Find where the given text appears and provide that cell's center as (X, Y) coordinate. 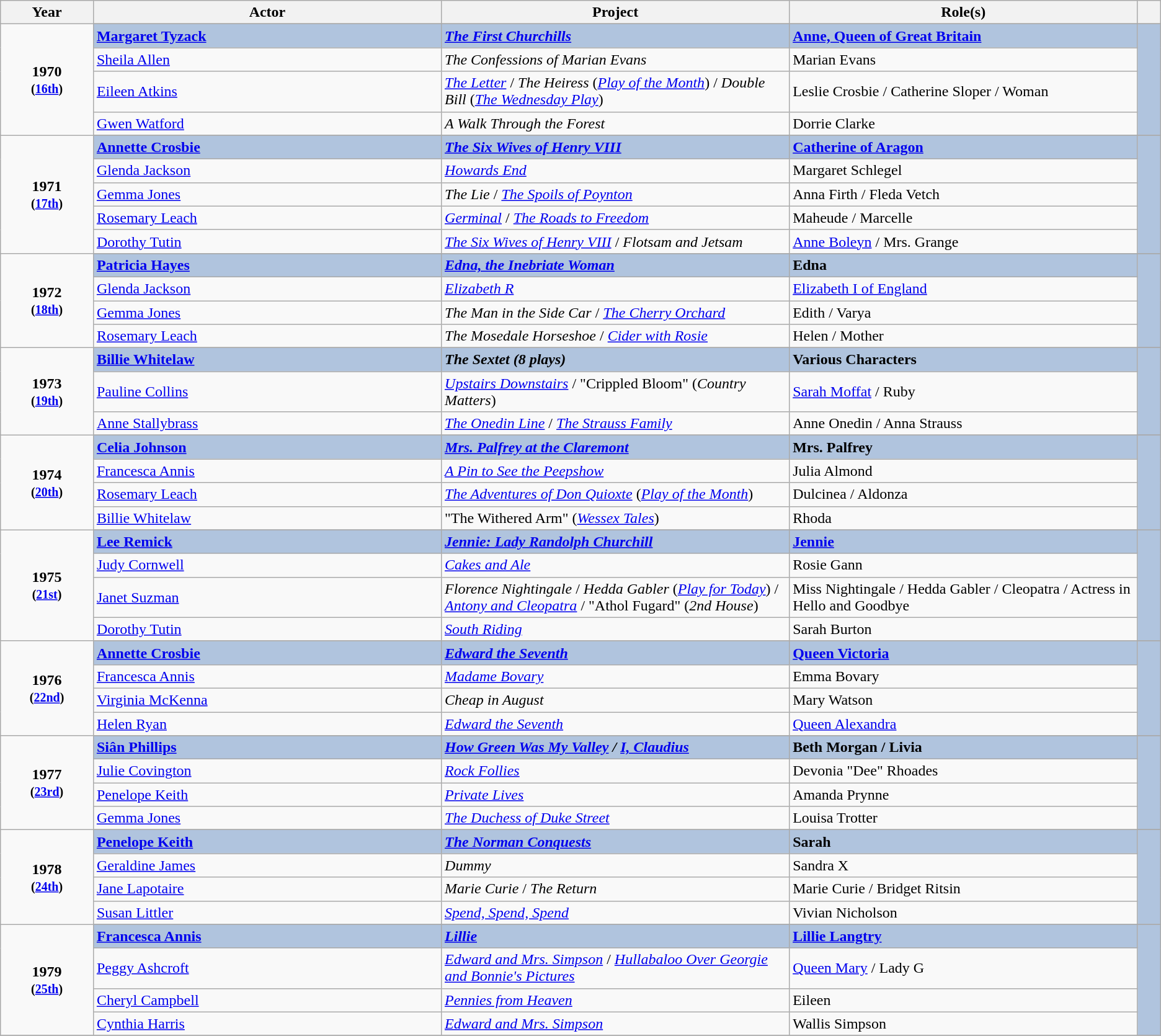
Actor (267, 12)
The First Churchills (615, 36)
Julie Covington (267, 771)
Various Characters (964, 360)
Virginia McKenna (267, 700)
Rock Follies (615, 771)
The Letter / The Heiress (Play of the Month) / Double Bill (The Wednesday Play) (615, 92)
Marie Curie / The Return (615, 889)
Cakes and Ale (615, 565)
Amanda Prynne (964, 795)
Emma Bovary (964, 676)
Howards End (615, 171)
Peggy Ashcroft (267, 968)
Marie Curie / Bridget Ritsin (964, 889)
Private Lives (615, 795)
Year (47, 12)
How Green Was My Valley / I, Claudius (615, 748)
1971 (17th) (47, 194)
Lee Remick (267, 542)
"The Withered Arm" (Wessex Tales) (615, 518)
The Man in the Side Car / The Cherry Orchard (615, 312)
Madame Bovary (615, 676)
Gwen Watford (267, 123)
Patricia Hayes (267, 265)
Sandra X (964, 865)
Cheryl Campbell (267, 1000)
Cheap in August (615, 700)
Mary Watson (964, 700)
South Riding (615, 629)
Vivian Nicholson (964, 913)
Role(s) (964, 12)
The Duchess of Duke Street (615, 818)
Margaret Schlegel (964, 171)
Edith / Varya (964, 312)
The Confessions of Marian Evans (615, 60)
Edward and Mrs. Simpson / Hullabaloo Over Georgie and Bonnie's Pictures (615, 968)
The Adventures of Don Quioxte (Play of the Month) (615, 494)
Anne Onedin / Anna Strauss (964, 424)
Eileen (964, 1000)
The Six Wives of Henry VIII / Flotsam and Jetsam (615, 241)
A Pin to See the Peepshow (615, 471)
The Six Wives of Henry VIII (615, 147)
Cynthia Harris (267, 1024)
Helen Ryan (267, 724)
Beth Morgan / Livia (964, 748)
The Onedin Line / The Strauss Family (615, 424)
1977 (23rd) (47, 783)
Queen Mary / Lady G (964, 968)
Anna Firth / Fleda Vetch (964, 194)
Upstairs Downstairs / "Crippled Bloom" (Country Matters) (615, 392)
1978 (24th) (47, 877)
Pennies from Heaven (615, 1000)
Leslie Crosbie / Catherine Sloper / Woman (964, 92)
1973 (19th) (47, 392)
1974 (20th) (47, 483)
1979 (25th) (47, 980)
The Lie / The Spoils of Poynton (615, 194)
Dorrie Clarke (964, 123)
1975 (21st) (47, 586)
Judy Cornwell (267, 565)
Project (615, 12)
Rhoda (964, 518)
Siân Phillips (267, 748)
Edward and Mrs. Simpson (615, 1024)
Dulcinea / Aldonza (964, 494)
Elizabeth I of England (964, 288)
The Norman Conquests (615, 842)
Wallis Simpson (964, 1024)
Mrs. Palfrey (964, 447)
The Sextet (8 plays) (615, 360)
Dummy (615, 865)
Eileen Atkins (267, 92)
Edna (964, 265)
Mrs. Palfrey at the Claremont (615, 447)
Maheude / Marcelle (964, 218)
Jennie: Lady Randolph Churchill (615, 542)
Pauline Collins (267, 392)
Sarah (964, 842)
Marian Evans (964, 60)
Sarah Moffat / Ruby (964, 392)
Margaret Tyzack (267, 36)
Helen / Mother (964, 336)
Catherine of Aragon (964, 147)
1976 (22nd) (47, 688)
Susan Littler (267, 913)
Rosie Gann (964, 565)
Anne, Queen of Great Britain (964, 36)
Florence Nightingale / Hedda Gabler (Play for Today) / Antony and Cleopatra / "Athol Fugard" (2nd House) (615, 597)
Germinal / The Roads to Freedom (615, 218)
The Mosedale Horseshoe / Cider with Rosie (615, 336)
Queen Alexandra (964, 724)
Sarah Burton (964, 629)
1970 (16th) (47, 79)
Celia Johnson (267, 447)
Jennie (964, 542)
1972 (18th) (47, 300)
Anne Stallybrass (267, 424)
Louisa Trotter (964, 818)
Miss Nightingale / Hedda Gabler / Cleopatra / Actress in Hello and Goodbye (964, 597)
Edna, the Inebriate Woman (615, 265)
Devonia "Dee" Rhoades (964, 771)
Spend, Spend, Spend (615, 913)
Lillie (615, 936)
Jane Lapotaire (267, 889)
Elizabeth R (615, 288)
Geraldine James (267, 865)
Lillie Langtry (964, 936)
Queen Victoria (964, 653)
Anne Boleyn / Mrs. Grange (964, 241)
A Walk Through the Forest (615, 123)
Janet Suzman (267, 597)
Sheila Allen (267, 60)
Julia Almond (964, 471)
